Search for the cell housing the specified text and yield its (x, y) center coordinate. 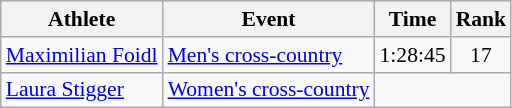
Laura Stigger (82, 90)
17 (482, 55)
Women's cross-country (269, 90)
Athlete (82, 19)
Rank (482, 19)
Maximilian Foidl (82, 55)
1:28:45 (413, 55)
Time (413, 19)
Event (269, 19)
Men's cross-country (269, 55)
